For the text-containing cell, return its midpoint in [X, Y] coordinate format. 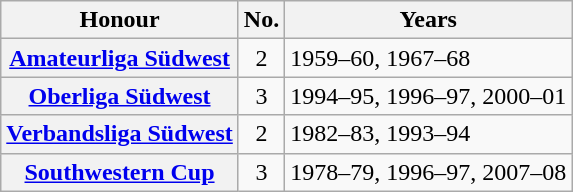
Honour [120, 20]
Years [428, 20]
Oberliga Südwest [120, 96]
1994–95, 1996–97, 2000–01 [428, 96]
1982–83, 1993–94 [428, 134]
1959–60, 1967–68 [428, 58]
1978–79, 1996–97, 2007–08 [428, 172]
Southwestern Cup [120, 172]
Amateurliga Südwest [120, 58]
No. [261, 20]
Verbandsliga Südwest [120, 134]
